Provide the [x, y] coordinate of the cell's center where the given text is located.  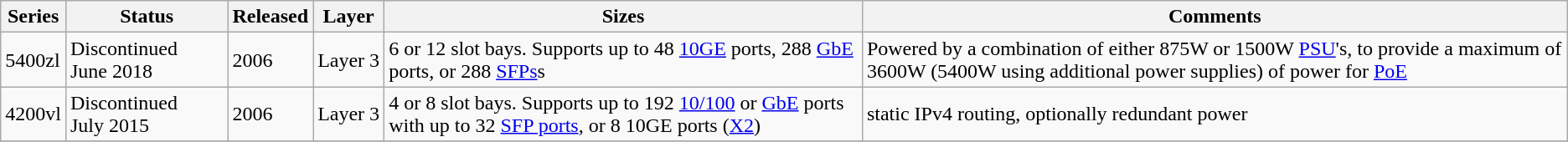
Comments [1215, 17]
Powered by a combination of either 875W or 1500W PSU's, to provide a maximum of 3600W (5400W using additional power supplies) of power for PoE [1215, 60]
5400zl [34, 60]
Series [34, 17]
Discontinued July 2015 [146, 114]
Released [271, 17]
4 or 8 slot bays. Supports up to 192 10/100 or GbE ports with up to 32 SFP ports, or 8 10GE ports (X2) [623, 114]
Discontinued June 2018 [146, 60]
4200vl [34, 114]
Status [146, 17]
Layer [348, 17]
static IPv4 routing, optionally redundant power [1215, 114]
Sizes [623, 17]
6 or 12 slot bays. Supports up to 48 10GE ports, 288 GbE ports, or 288 SFPss [623, 60]
